Locate the cell with the specified text and output its [X, Y] center coordinate. 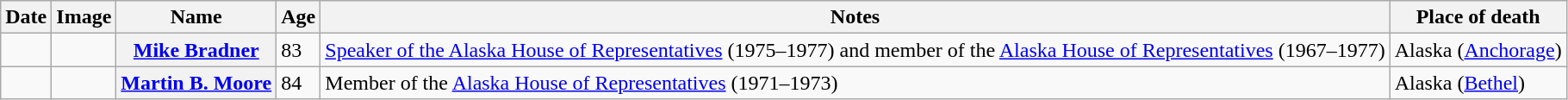
83 [298, 50]
Mike Bradner [196, 50]
Image [84, 17]
Speaker of the Alaska House of Representatives (1975–1977) and member of the Alaska House of Representatives (1967–1977) [855, 50]
Member of the Alaska House of Representatives (1971–1973) [855, 83]
Name [196, 17]
Date [26, 17]
Alaska (Anchorage) [1478, 50]
Place of death [1478, 17]
Age [298, 17]
Notes [855, 17]
Alaska (Bethel) [1478, 83]
84 [298, 83]
Martin B. Moore [196, 83]
